Extract the [x, y] coordinate from the center of the cell holding the provided text.  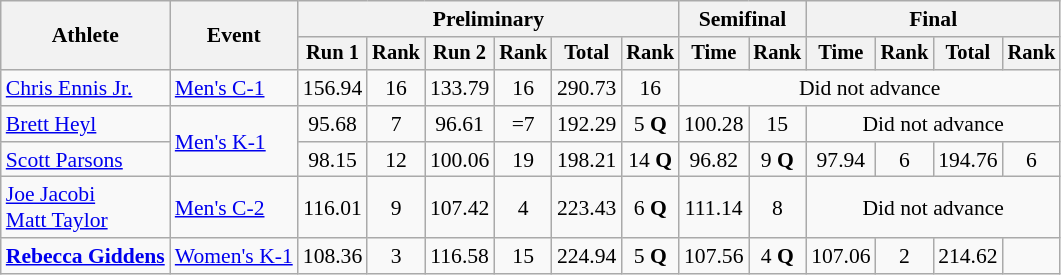
133.79 [460, 88]
100.06 [460, 160]
6 Q [650, 208]
95.68 [332, 124]
19 [523, 160]
198.21 [586, 160]
Final [933, 19]
12 [396, 160]
4 [523, 208]
Chris Ennis Jr. [86, 88]
107.56 [714, 256]
Men's K-1 [234, 142]
3 [396, 256]
7 [396, 124]
8 [777, 208]
194.76 [968, 160]
111.14 [714, 208]
116.58 [460, 256]
224.94 [586, 256]
14 Q [650, 160]
98.15 [332, 160]
Joe JacobiMatt Taylor [86, 208]
290.73 [586, 88]
97.94 [840, 160]
107.06 [840, 256]
107.42 [460, 208]
=7 [523, 124]
Semifinal [742, 19]
96.82 [714, 160]
100.28 [714, 124]
9 Q [777, 160]
Run 1 [332, 54]
Preliminary [488, 19]
Event [234, 36]
Rebecca Giddens [86, 256]
4 Q [777, 256]
Scott Parsons [86, 160]
Women's K-1 [234, 256]
116.01 [332, 208]
9 [396, 208]
96.61 [460, 124]
Run 2 [460, 54]
192.29 [586, 124]
214.62 [968, 256]
Athlete [86, 36]
223.43 [586, 208]
2 [905, 256]
Men's C-2 [234, 208]
Brett Heyl [86, 124]
Men's C-1 [234, 88]
156.94 [332, 88]
108.36 [332, 256]
